Detect which cell encompasses the target text, then output its [X, Y] center coordinate. 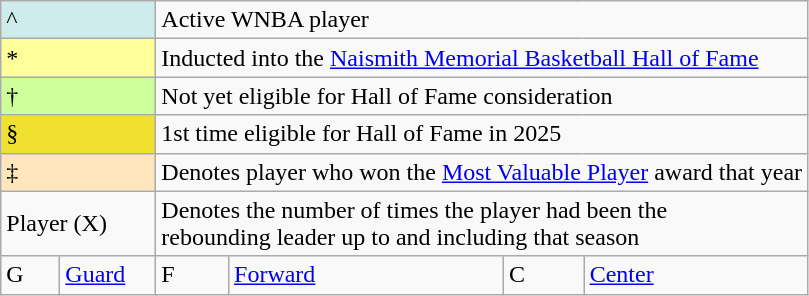
1st time eligible for Hall of Fame in 2025 [482, 134]
Forward [366, 275]
F [192, 275]
Center [696, 275]
Player (X) [78, 224]
G [30, 275]
Active WNBA player [482, 20]
Denotes player who won the Most Valuable Player award that year [482, 172]
Denotes the number of times the player had been therebounding leader up to and including that season [482, 224]
* [78, 58]
† [78, 96]
Not yet eligible for Hall of Fame consideration [482, 96]
‡ [78, 172]
§ [78, 134]
Inducted into the Naismith Memorial Basketball Hall of Fame [482, 58]
^ [78, 20]
C [544, 275]
Guard [108, 275]
